Determine the [x, y] coordinate at the center of the cell enclosing the given text.  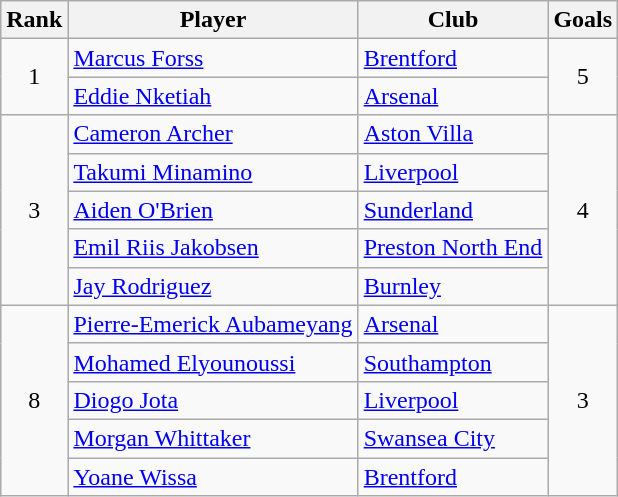
Yoane Wissa [213, 477]
Cameron Archer [213, 134]
Takumi Minamino [213, 172]
Pierre-Emerick Aubameyang [213, 324]
5 [583, 77]
Mohamed Elyounoussi [213, 362]
Sunderland [453, 210]
Jay Rodriguez [213, 286]
Marcus Forss [213, 58]
Burnley [453, 286]
Club [453, 20]
Morgan Whittaker [213, 438]
1 [34, 77]
Goals [583, 20]
Swansea City [453, 438]
Rank [34, 20]
Preston North End [453, 248]
Aiden O'Brien [213, 210]
Aston Villa [453, 134]
Emil Riis Jakobsen [213, 248]
Player [213, 20]
Eddie Nketiah [213, 96]
Diogo Jota [213, 400]
Southampton [453, 362]
4 [583, 210]
8 [34, 400]
